Determine the [x, y] coordinate at the center of the cell enclosing the given text.  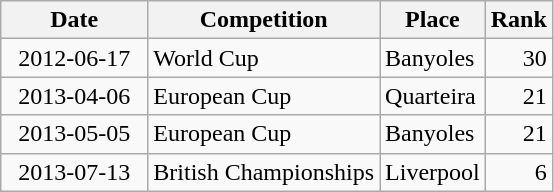
Place [433, 20]
Competition [264, 20]
Liverpool [433, 172]
2013-07-13 [74, 172]
British Championships [264, 172]
Rank [518, 20]
Quarteira [433, 96]
30 [518, 58]
Date [74, 20]
6 [518, 172]
2012-06-17 [74, 58]
World Cup [264, 58]
2013-05-05 [74, 134]
2013-04-06 [74, 96]
